Output the [X, Y] coordinate of the center of the cell containing the given text.  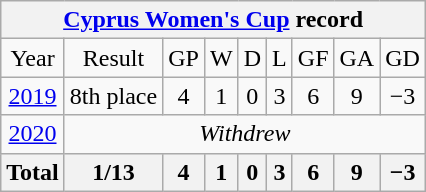
1/13 [113, 172]
Year [33, 58]
GA [357, 58]
Withdrew [244, 134]
Cyprus Women's Cup record [214, 20]
GF [313, 58]
W [221, 58]
L [280, 58]
Total [33, 172]
8th place [113, 96]
GD [403, 58]
2019 [33, 96]
GP [184, 58]
2020 [33, 134]
D [252, 58]
Result [113, 58]
